Output the [x, y] coordinate of the center of the cell containing the given text.  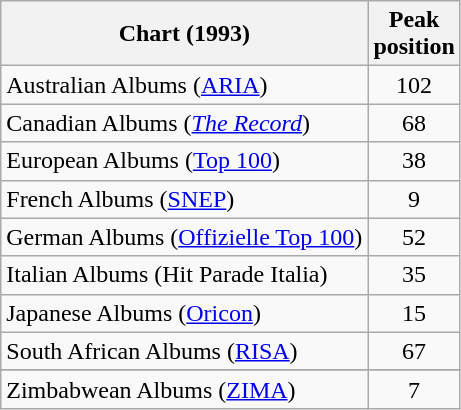
Italian Albums (Hit Parade Italia) [184, 275]
European Albums (Top 100) [184, 161]
102 [414, 85]
French Albums (SNEP) [184, 199]
35 [414, 275]
67 [414, 351]
Australian Albums (ARIA) [184, 85]
15 [414, 313]
Chart (1993) [184, 34]
7 [414, 389]
9 [414, 199]
38 [414, 161]
South African Albums (RISA) [184, 351]
52 [414, 237]
Peakposition [414, 34]
German Albums (Offizielle Top 100) [184, 237]
Zimbabwean Albums (ZIMA) [184, 389]
Japanese Albums (Oricon) [184, 313]
Canadian Albums (The Record) [184, 123]
68 [414, 123]
